Search for the cell housing the specified text and yield its (X, Y) center coordinate. 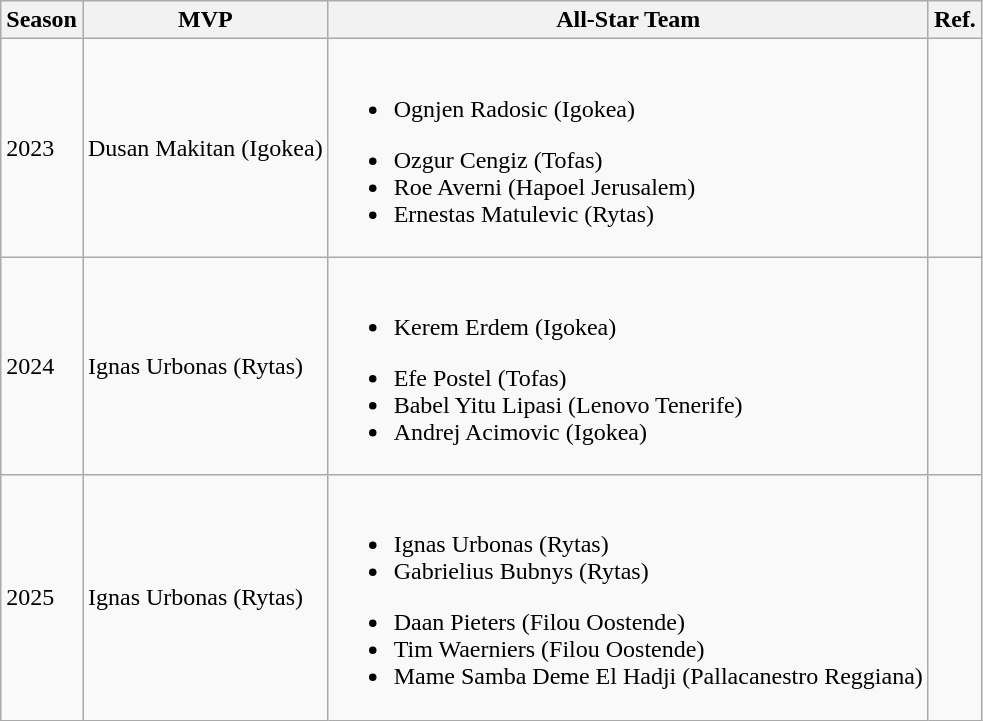
Kerem Erdem (Igokea)Efe Postel (Tofas)Babel Yitu Lipasi (Lenovo Tenerife)Andrej Acimovic (Igokea) (628, 366)
Season (42, 20)
MVP (205, 20)
Ognjen Radosic (Igokea)Ozgur Cengiz (Tofas)Roe Averni (Hapoel Jerusalem)Ernestas Matulevic (Rytas) (628, 148)
2024 (42, 366)
All-Star Team (628, 20)
Ref. (954, 20)
2023 (42, 148)
2025 (42, 598)
Dusan Makitan (Igokea) (205, 148)
